Capture the cell that displays the provided text and extract its (x, y) central coordinate. 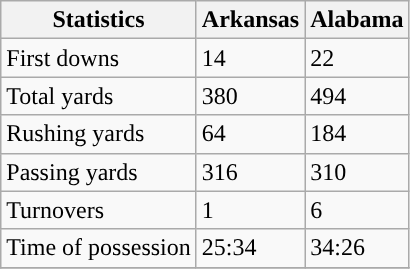
Statistics (99, 20)
310 (357, 172)
184 (357, 134)
Time of possession (99, 248)
64 (250, 134)
316 (250, 172)
14 (250, 58)
25:34 (250, 248)
Rushing yards (99, 134)
Passing yards (99, 172)
494 (357, 96)
380 (250, 96)
Arkansas (250, 20)
22 (357, 58)
34:26 (357, 248)
Alabama (357, 20)
6 (357, 210)
1 (250, 210)
Turnovers (99, 210)
First downs (99, 58)
Total yards (99, 96)
